Return the [x, y] coordinate for the center point of the cell that contains the specified text.  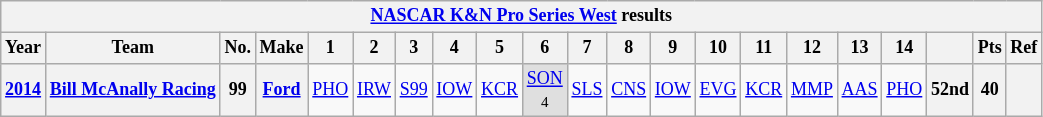
5 [500, 48]
13 [860, 48]
2014 [24, 90]
Ref [1024, 48]
SLS [587, 90]
IRW [374, 90]
Team [132, 48]
1 [330, 48]
NASCAR K&N Pro Series West results [522, 16]
9 [672, 48]
14 [904, 48]
8 [629, 48]
Ford [282, 90]
4 [454, 48]
2 [374, 48]
Bill McAnally Racing [132, 90]
AAS [860, 90]
No. [238, 48]
CNS [629, 90]
SON4 [544, 90]
3 [414, 48]
EVG [718, 90]
Make [282, 48]
52nd [950, 90]
Pts [990, 48]
12 [812, 48]
40 [990, 90]
99 [238, 90]
6 [544, 48]
7 [587, 48]
11 [764, 48]
S99 [414, 90]
Year [24, 48]
MMP [812, 90]
10 [718, 48]
